Scan for the cell matching the given text and deliver its (x, y) coordinate at center. 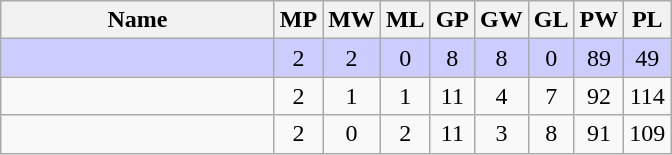
7 (551, 96)
89 (599, 58)
4 (502, 96)
GW (502, 20)
PW (599, 20)
91 (599, 134)
MW (352, 20)
92 (599, 96)
114 (648, 96)
PL (648, 20)
MP (298, 20)
GP (452, 20)
109 (648, 134)
ML (405, 20)
Name (138, 20)
GL (551, 20)
49 (648, 58)
3 (502, 134)
